Output the (x, y) coordinate of the center of the cell containing the given text.  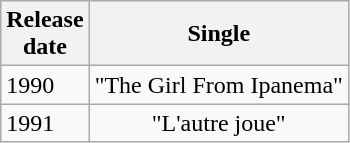
1991 (45, 123)
"L'autre joue" (218, 123)
Releasedate (45, 34)
Single (218, 34)
"The Girl From Ipanema" (218, 85)
1990 (45, 85)
